Determine the (X, Y) coordinate at the center of the cell enclosing the given text.  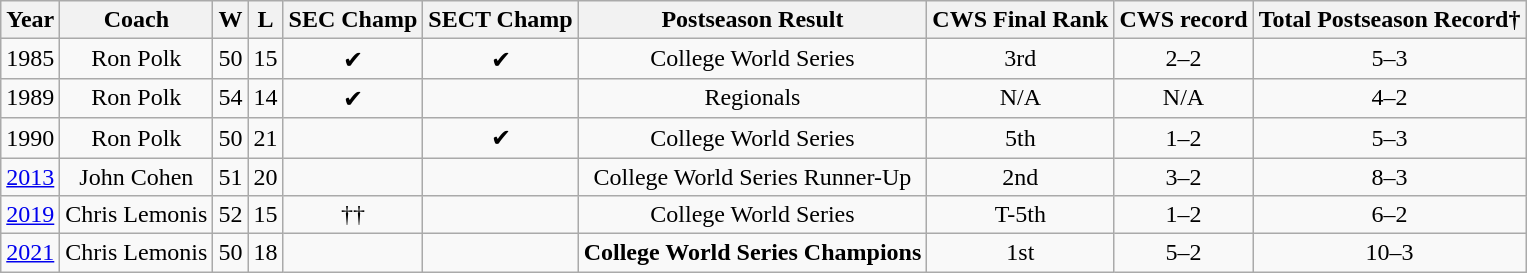
20 (266, 177)
10–3 (1390, 253)
CWS record (1184, 20)
Year (30, 20)
T-5th (1020, 215)
1989 (30, 98)
3rd (1020, 59)
14 (266, 98)
Coach (136, 20)
2021 (30, 253)
18 (266, 253)
Total Postseason Record† (1390, 20)
L (266, 20)
1st (1020, 253)
John Cohen (136, 177)
College World Series Runner-Up (752, 177)
Postseason Result (752, 20)
21 (266, 138)
3–2 (1184, 177)
Regionals (752, 98)
SEC Champ (353, 20)
2019 (30, 215)
2013 (30, 177)
1985 (30, 59)
6–2 (1390, 215)
4–2 (1390, 98)
CWS Final Rank (1020, 20)
54 (230, 98)
1990 (30, 138)
2–2 (1184, 59)
W (230, 20)
5th (1020, 138)
2nd (1020, 177)
5–2 (1184, 253)
College World Series Champions (752, 253)
52 (230, 215)
†† (353, 215)
SECT Champ (500, 20)
51 (230, 177)
8–3 (1390, 177)
